Output the (x, y) coordinate of the center of the cell containing the given text.  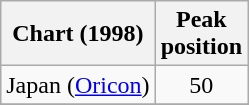
Peak position (201, 34)
Chart (1998) (78, 34)
Japan (Oricon) (78, 85)
50 (201, 85)
